Provide the [X, Y] coordinate of the cell's center where the given text is located.  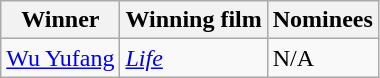
Life [194, 58]
Winning film [194, 20]
Wu Yufang [60, 58]
Nominees [322, 20]
Winner [60, 20]
N/A [322, 58]
